Determine the [X, Y] coordinate at the center of the cell enclosing the given text.  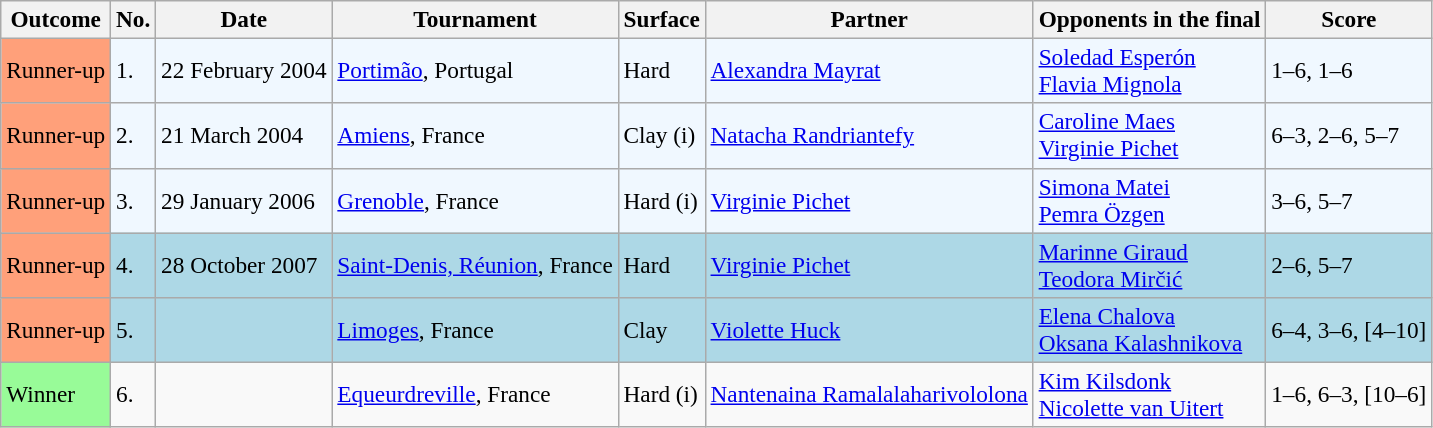
Marinne Giraud Teodora Mirčić [1150, 264]
6–4, 3–6, [4–10] [1349, 330]
5. [134, 330]
Elena Chalova Oksana Kalashnikova [1150, 330]
Natacha Randriantefy [869, 136]
Opponents in the final [1150, 19]
Nantenaina Ramalalaharivololona [869, 394]
3–6, 5–7 [1349, 200]
22 February 2004 [244, 70]
29 January 2006 [244, 200]
2–6, 5–7 [1349, 264]
28 October 2007 [244, 264]
Partner [869, 19]
Equeurdreville, France [475, 394]
Clay [662, 330]
Limoges, France [475, 330]
Date [244, 19]
Soledad Esperón Flavia Mignola [1150, 70]
Alexandra Mayrat [869, 70]
Surface [662, 19]
Simona Matei Pemra Özgen [1150, 200]
21 March 2004 [244, 136]
Outcome [56, 19]
2. [134, 136]
1. [134, 70]
Portimão, Portugal [475, 70]
6–3, 2–6, 5–7 [1349, 136]
Grenoble, France [475, 200]
1–6, 1–6 [1349, 70]
Winner [56, 394]
Amiens, France [475, 136]
Caroline Maes Virginie Pichet [1150, 136]
Clay (i) [662, 136]
1–6, 6–3, [10–6] [1349, 394]
Saint-Denis, Réunion, France [475, 264]
Tournament [475, 19]
Violette Huck [869, 330]
4. [134, 264]
No. [134, 19]
Kim Kilsdonk Nicolette van Uitert [1150, 394]
3. [134, 200]
6. [134, 394]
Score [1349, 19]
